Return the (X, Y) coordinate for the center point of the cell that contains the specified text.  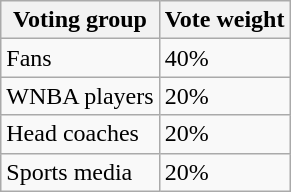
Sports media (80, 172)
Vote weight (224, 20)
WNBA players (80, 96)
40% (224, 58)
Fans (80, 58)
Head coaches (80, 134)
Voting group (80, 20)
